For the text-containing cell, return its midpoint in (X, Y) coordinate format. 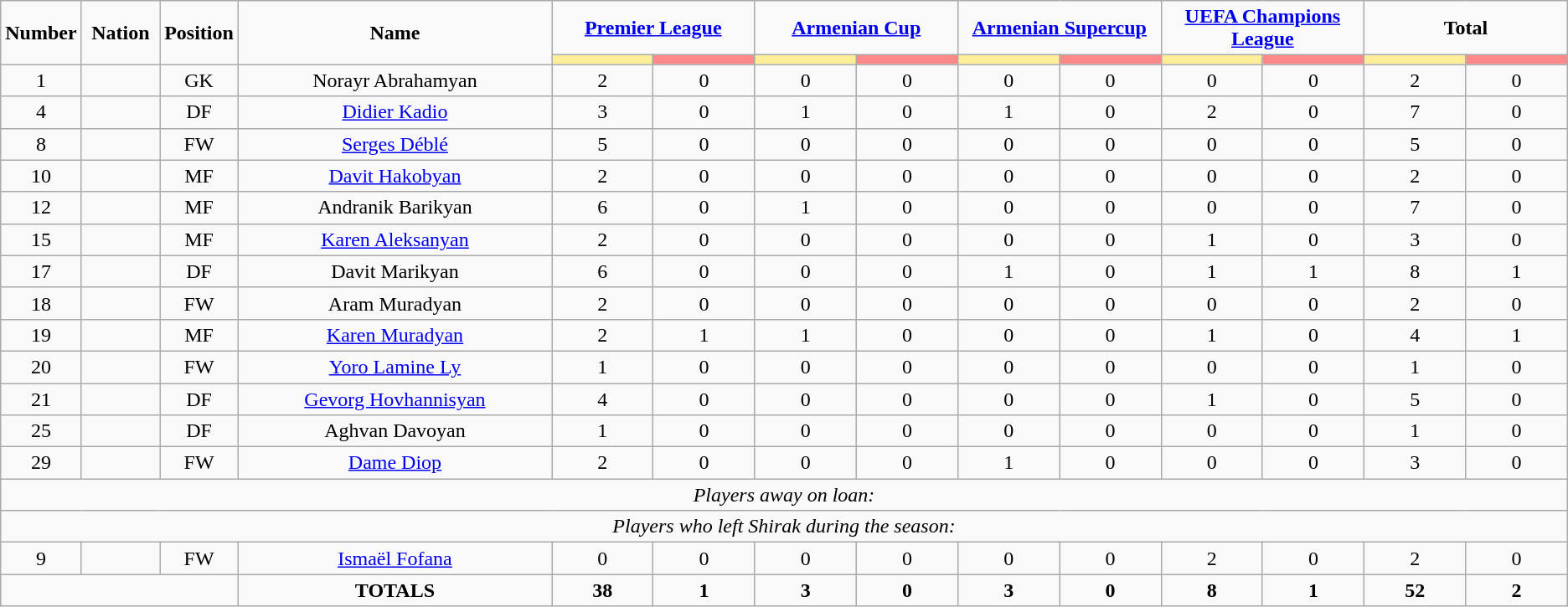
Armenian Supercup (1060, 28)
Davit Marikyan (395, 271)
UEFA Champions League (1263, 28)
Yoro Lamine Ly (395, 367)
Armenian Cup (856, 28)
TOTALS (395, 590)
Serges Déblé (395, 144)
Ismaël Fofana (395, 558)
Players away on loan: (784, 495)
GK (199, 80)
21 (41, 399)
Norayr Abrahamyan (395, 80)
Nation (121, 33)
12 (41, 208)
17 (41, 271)
25 (41, 431)
Didier Kadio (395, 112)
52 (1416, 590)
9 (41, 558)
19 (41, 335)
Karen Muradyan (395, 335)
10 (41, 176)
18 (41, 303)
Davit Hakobyan (395, 176)
Karen Aleksanyan (395, 239)
38 (601, 590)
Position (199, 33)
Gevorg Hovhannisyan (395, 399)
Dame Diop (395, 463)
Andranik Barikyan (395, 208)
Aram Muradyan (395, 303)
15 (41, 239)
Name (395, 33)
Premier League (653, 28)
Aghvan Davoyan (395, 431)
29 (41, 463)
Players who left Shirak during the season: (784, 527)
Number (41, 33)
Total (1466, 28)
20 (41, 367)
